Output the [x, y] coordinate of the center of the cell containing the given text.  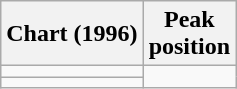
Peakposition [189, 34]
Chart (1996) [72, 34]
